Output the [x, y] coordinate of the center of the cell containing the given text.  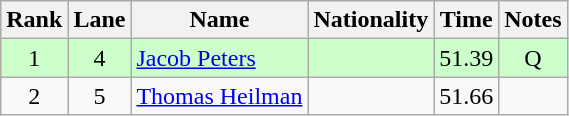
51.39 [466, 58]
Notes [533, 20]
Lane [100, 20]
Q [533, 58]
Rank [34, 20]
4 [100, 58]
Name [220, 20]
2 [34, 96]
1 [34, 58]
Thomas Heilman [220, 96]
Nationality [371, 20]
5 [100, 96]
Time [466, 20]
Jacob Peters [220, 58]
51.66 [466, 96]
